Search for the cell housing the specified text and yield its (x, y) center coordinate. 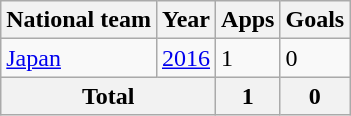
Apps (248, 20)
2016 (186, 58)
Total (108, 96)
Year (186, 20)
Japan (79, 58)
National team (79, 20)
Goals (315, 20)
